Return the [X, Y] coordinate for the center point of the cell that contains the specified text.  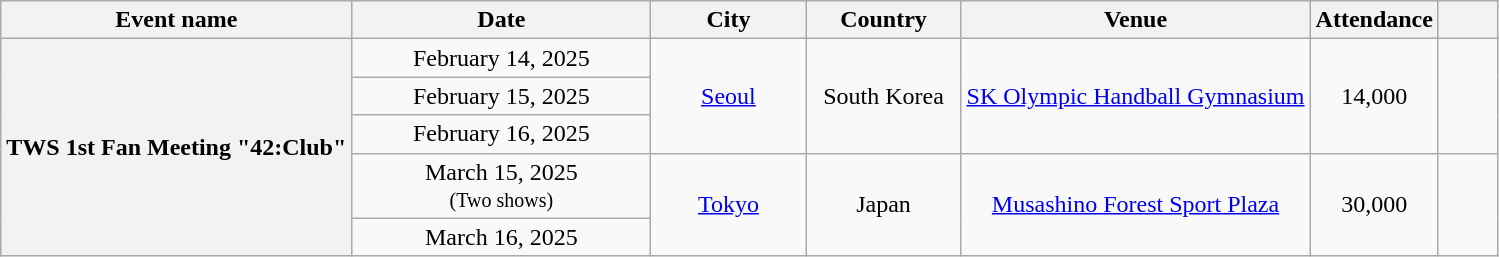
SK Olympic Handball Gymnasium [1136, 96]
February 16, 2025 [502, 134]
South Korea [884, 96]
30,000 [1374, 204]
Japan [884, 204]
Event name [176, 20]
March 15, 2025(Two shows) [502, 186]
Attendance [1374, 20]
Country [884, 20]
City [728, 20]
Musashino Forest Sport Plaza [1136, 204]
Venue [1136, 20]
February 14, 2025 [502, 58]
March 16, 2025 [502, 237]
14,000 [1374, 96]
Tokyo [728, 204]
Seoul [728, 96]
TWS 1st Fan Meeting "42:Club" [176, 148]
Date [502, 20]
February 15, 2025 [502, 96]
